Return the (x, y) coordinate for the center point of the cell that contains the specified text.  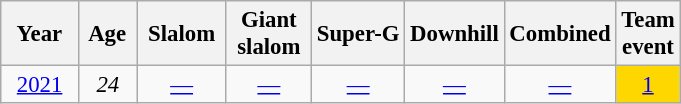
Combined (560, 34)
Age (108, 34)
1 (648, 85)
Downhill (454, 34)
24 (108, 85)
Slalom (182, 34)
2021 (40, 85)
Giant slalom (268, 34)
Teamevent (648, 34)
Year (40, 34)
Super-G (358, 34)
